Capture the cell that displays the provided text and extract its (X, Y) central coordinate. 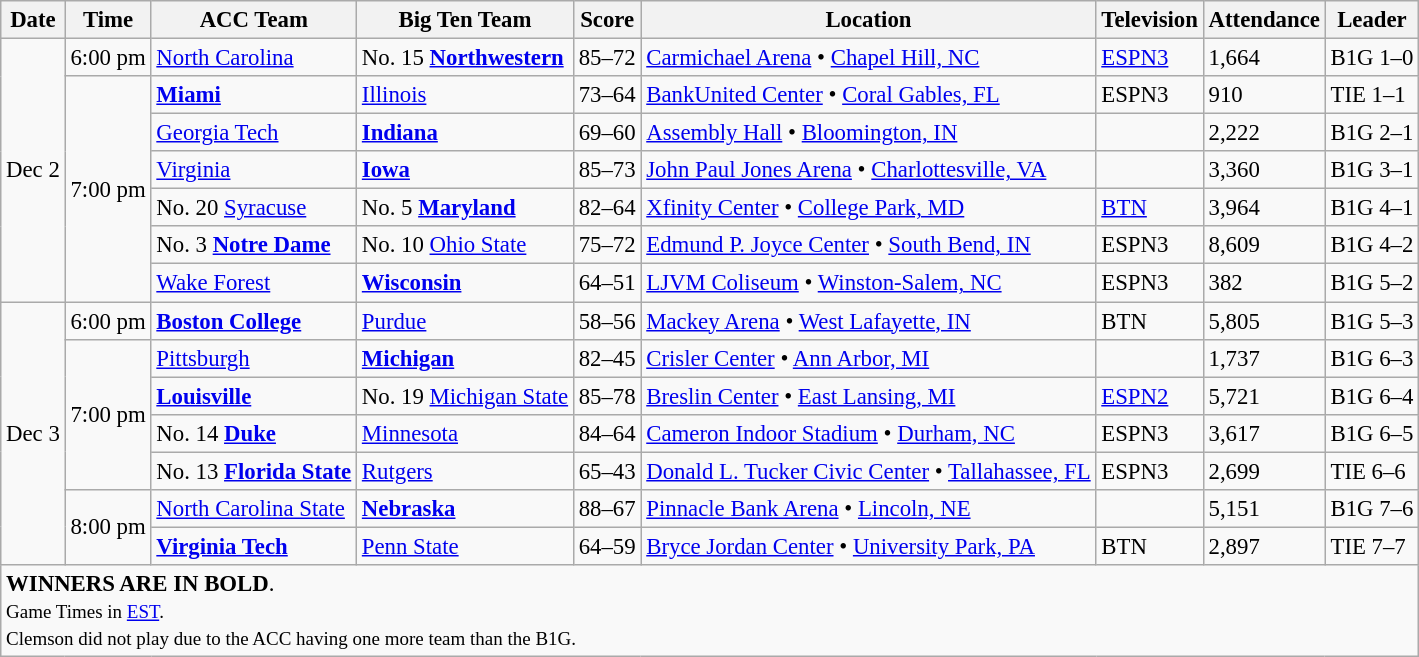
Illinois (466, 95)
No. 19 Michigan State (466, 396)
Xfinity Center • College Park, MD (868, 208)
Dec 3 (33, 434)
No. 15 Northwestern (466, 58)
Louisville (254, 396)
B1G 5–3 (1372, 321)
TIE 1–1 (1372, 95)
Leader (1372, 20)
382 (1264, 283)
3,617 (1264, 433)
85–73 (607, 170)
Iowa (466, 170)
84–64 (607, 433)
88–67 (607, 509)
Cameron Indoor Stadium • Durham, NC (868, 433)
Penn State (466, 546)
Virginia (254, 170)
64–51 (607, 283)
5,805 (1264, 321)
Date (33, 20)
ESPN2 (1150, 396)
Crisler Center • Ann Arbor, MI (868, 358)
B1G 1–0 (1372, 58)
Attendance (1264, 20)
B1G 7–6 (1372, 509)
Dec 2 (33, 170)
2,699 (1264, 471)
73–64 (607, 95)
Indiana (466, 133)
Rutgers (466, 471)
ACC Team (254, 20)
Nebraska (466, 509)
B1G 6–3 (1372, 358)
Carmichael Arena • Chapel Hill, NC (868, 58)
No. 3 Notre Dame (254, 245)
LJVM Coliseum • Winston-Salem, NC (868, 283)
Wake Forest (254, 283)
Bryce Jordan Center • University Park, PA (868, 546)
Mackey Arena • West Lafayette, IN (868, 321)
8,609 (1264, 245)
North Carolina (254, 58)
Georgia Tech (254, 133)
Big Ten Team (466, 20)
No. 14 Duke (254, 433)
82–64 (607, 208)
Television (1150, 20)
Miami (254, 95)
B1G 4–1 (1372, 208)
58–56 (607, 321)
WINNERS ARE IN BOLD.Game Times in EST.Clemson did not play due to the ACC having one more team than the B1G. (710, 611)
Time (108, 20)
BankUnited Center • Coral Gables, FL (868, 95)
85–78 (607, 396)
B1G 6–5 (1372, 433)
64–59 (607, 546)
5,151 (1264, 509)
69–60 (607, 133)
8:00 pm (108, 528)
John Paul Jones Arena • Charlottesville, VA (868, 170)
1,737 (1264, 358)
TIE 7–7 (1372, 546)
82–45 (607, 358)
B1G 6–4 (1372, 396)
Assembly Hall • Bloomington, IN (868, 133)
B1G 5–2 (1372, 283)
No. 5 Maryland (466, 208)
Boston College (254, 321)
75–72 (607, 245)
Score (607, 20)
85–72 (607, 58)
65–43 (607, 471)
B1G 3–1 (1372, 170)
Virginia Tech (254, 546)
2,222 (1264, 133)
No. 13 Florida State (254, 471)
Donald L. Tucker Civic Center • Tallahassee, FL (868, 471)
Purdue (466, 321)
B1G 4–2 (1372, 245)
1,664 (1264, 58)
No. 20 Syracuse (254, 208)
Edmund P. Joyce Center • South Bend, IN (868, 245)
Pinnacle Bank Arena • Lincoln, NE (868, 509)
910 (1264, 95)
2,897 (1264, 546)
Michigan (466, 358)
B1G 2–1 (1372, 133)
Wisconsin (466, 283)
Pittsburgh (254, 358)
Minnesota (466, 433)
5,721 (1264, 396)
3,360 (1264, 170)
Location (868, 20)
No. 10 Ohio State (466, 245)
Breslin Center • East Lansing, MI (868, 396)
3,964 (1264, 208)
TIE 6–6 (1372, 471)
North Carolina State (254, 509)
